Determine the (x, y) coordinate at the center of the cell enclosing the given text.  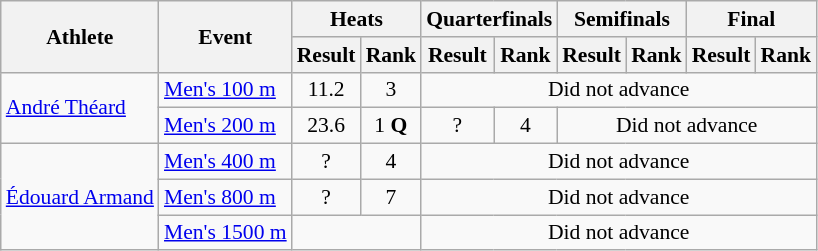
Men's 800 m (226, 197)
Men's 200 m (226, 126)
23.6 (326, 126)
3 (392, 90)
Édouard Armand (80, 198)
1 Q (392, 126)
Men's 1500 m (226, 233)
André Théard (80, 108)
Men's 400 m (226, 162)
Quarterfinals (489, 19)
Heats (356, 19)
11.2 (326, 90)
Men's 100 m (226, 90)
Final (752, 19)
Event (226, 36)
Semifinals (622, 19)
7 (392, 197)
Athlete (80, 36)
